From the cell containing the given text, extract its center point as (X, Y) coordinate. 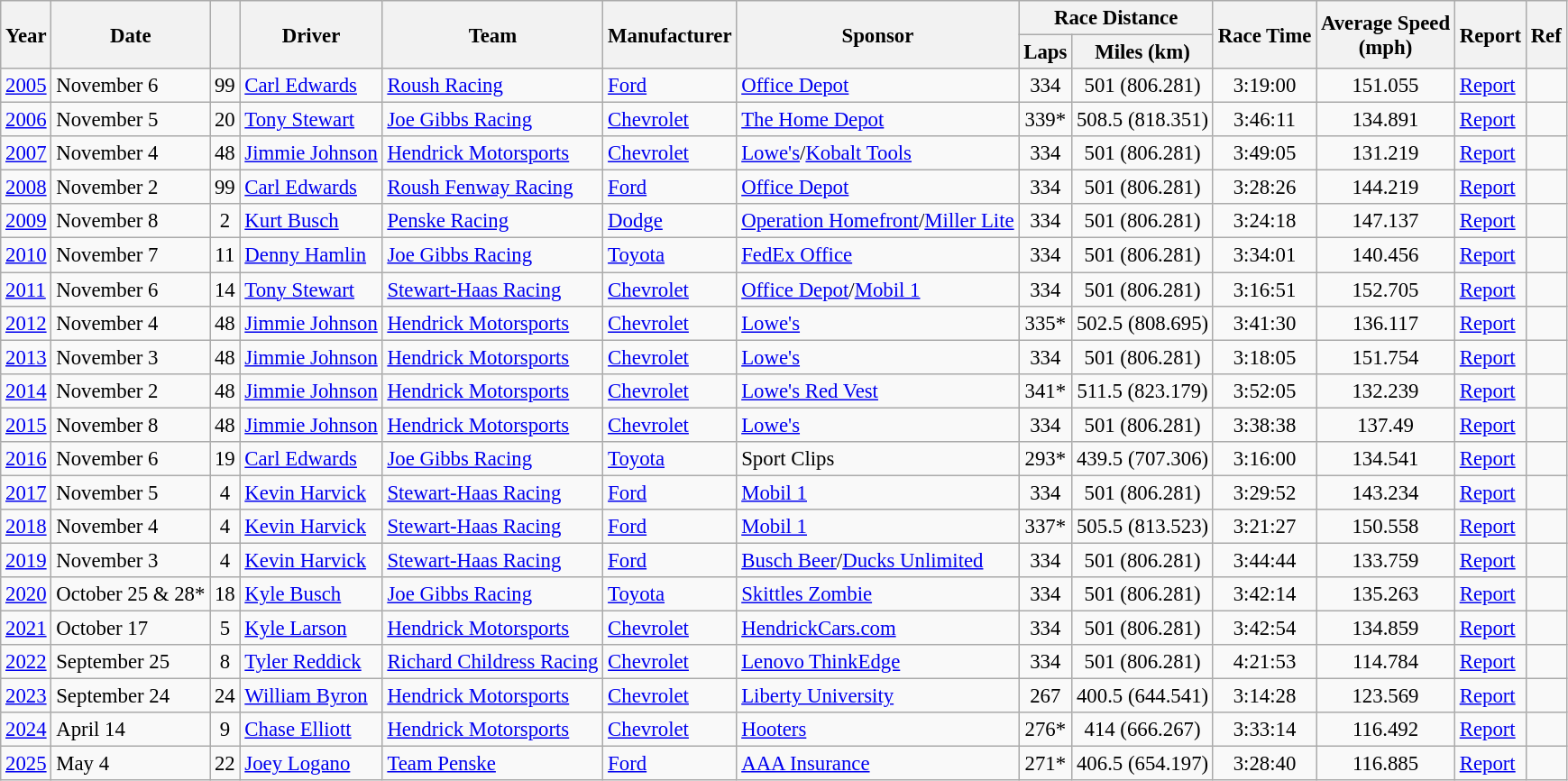
2021 (26, 629)
Dodge (670, 221)
May 4 (131, 764)
406.5 (654.197) (1143, 764)
134.859 (1386, 629)
3:21:27 (1264, 527)
Miles (km) (1143, 52)
Team Penske (492, 764)
341* (1046, 390)
3:38:38 (1264, 425)
2022 (26, 662)
3:29:52 (1264, 492)
3:33:14 (1264, 730)
2024 (26, 730)
131.219 (1386, 153)
Lenovo ThinkEdge (878, 662)
3:19:00 (1264, 86)
Hooters (878, 730)
2005 (26, 86)
Kurt Busch (311, 221)
Penske Racing (492, 221)
123.569 (1386, 696)
5 (225, 629)
2018 (26, 527)
Joey Logano (311, 764)
Race Distance (1116, 18)
271* (1046, 764)
November 7 (131, 255)
150.558 (1386, 527)
3:28:40 (1264, 764)
3:49:05 (1264, 153)
293* (1046, 459)
2008 (26, 188)
3:18:05 (1264, 357)
September 25 (131, 662)
Team (492, 34)
267 (1046, 696)
AAA Insurance (878, 764)
14 (225, 289)
FedEx Office (878, 255)
Date (131, 34)
511.5 (823.179) (1143, 390)
116.492 (1386, 730)
2017 (26, 492)
11 (225, 255)
Lowe's Red Vest (878, 390)
18 (225, 594)
502.5 (808.695) (1143, 323)
135.263 (1386, 594)
2009 (26, 221)
3:16:51 (1264, 289)
9 (225, 730)
152.705 (1386, 289)
Roush Racing (492, 86)
Race Time (1264, 34)
2012 (26, 323)
3:44:44 (1264, 560)
HendrickCars.com (878, 629)
132.239 (1386, 390)
3:52:05 (1264, 390)
2019 (26, 560)
400.5 (644.541) (1143, 696)
22 (225, 764)
20 (225, 120)
Tyler Reddick (311, 662)
24 (225, 696)
September 24 (131, 696)
134.891 (1386, 120)
Liberty University (878, 696)
339* (1046, 120)
508.5 (818.351) (1143, 120)
114.784 (1386, 662)
Sport Clips (878, 459)
Ref (1545, 34)
335* (1046, 323)
133.759 (1386, 560)
2006 (26, 120)
439.5 (707.306) (1143, 459)
October 25 & 28* (131, 594)
3:42:14 (1264, 594)
151.055 (1386, 86)
2015 (26, 425)
3:14:28 (1264, 696)
Richard Childress Racing (492, 662)
Sponsor (878, 34)
19 (225, 459)
8 (225, 662)
2020 (26, 594)
Chase Elliott (311, 730)
2011 (26, 289)
Manufacturer (670, 34)
Denny Hamlin (311, 255)
2016 (26, 459)
Laps (1046, 52)
134.541 (1386, 459)
143.234 (1386, 492)
3:46:11 (1264, 120)
2010 (26, 255)
147.137 (1386, 221)
3:41:30 (1264, 323)
414 (666.267) (1143, 730)
Roush Fenway Racing (492, 188)
3:42:54 (1264, 629)
Skittles Zombie (878, 594)
505.5 (813.523) (1143, 527)
2007 (26, 153)
Office Depot/Mobil 1 (878, 289)
October 17 (131, 629)
140.456 (1386, 255)
144.219 (1386, 188)
William Byron (311, 696)
2014 (26, 390)
2025 (26, 764)
3:34:01 (1264, 255)
136.117 (1386, 323)
3:28:26 (1264, 188)
Busch Beer/Ducks Unlimited (878, 560)
Lowe's/Kobalt Tools (878, 153)
2 (225, 221)
337* (1046, 527)
The Home Depot (878, 120)
3:24:18 (1264, 221)
April 14 (131, 730)
Operation Homefront/Miller Lite (878, 221)
3:16:00 (1264, 459)
2013 (26, 357)
116.885 (1386, 764)
151.754 (1386, 357)
Average Speed(mph) (1386, 34)
Kyle Larson (311, 629)
Year (26, 34)
Kyle Busch (311, 594)
2023 (26, 696)
4:21:53 (1264, 662)
276* (1046, 730)
137.49 (1386, 425)
Driver (311, 34)
